Provide the [x, y] coordinate of the cell's center where the given text is located.  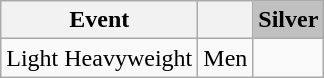
Event [100, 20]
Silver [288, 20]
Men [226, 58]
Light Heavyweight [100, 58]
